For the text-containing cell, return its midpoint in [x, y] coordinate format. 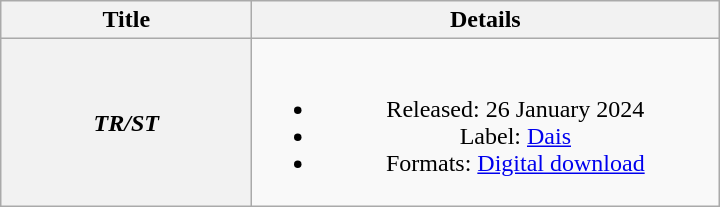
TR/ST [126, 122]
Details [486, 20]
Title [126, 20]
Released: 26 January 2024Label: DaisFormats: Digital download [486, 122]
